Return the [x, y] coordinate for the center point of the cell that contains the specified text.  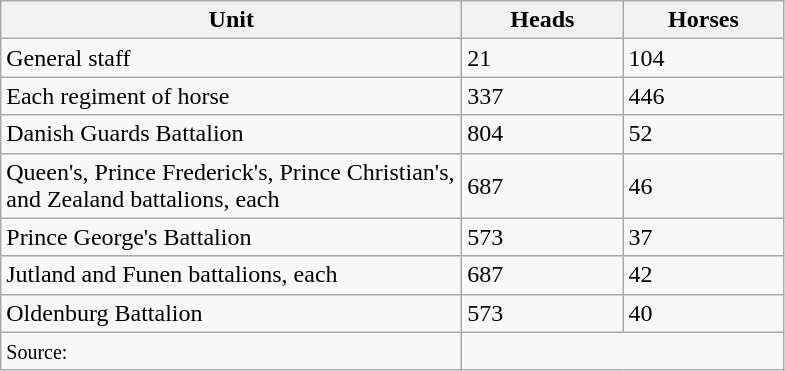
804 [542, 134]
21 [542, 58]
Each regiment of horse [232, 96]
Danish Guards Battalion [232, 134]
Horses [704, 20]
446 [704, 96]
Heads [542, 20]
42 [704, 275]
46 [704, 186]
Prince George's Battalion [232, 237]
Queen's, Prince Frederick's, Prince Christian's, and Zealand battalions, each [232, 186]
337 [542, 96]
Oldenburg Battalion [232, 313]
104 [704, 58]
Unit [232, 20]
General staff [232, 58]
52 [704, 134]
Source: [232, 351]
Jutland and Funen battalions, each [232, 275]
37 [704, 237]
40 [704, 313]
